Find where the given text appears and provide that cell's center as [x, y] coordinate. 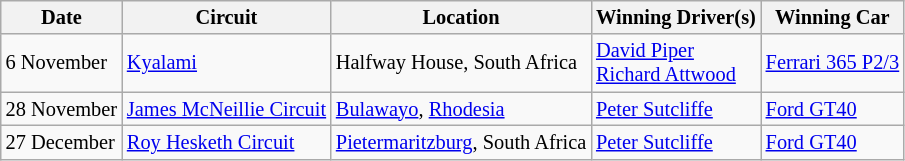
Circuit [226, 17]
Date [62, 17]
David Piper Richard Attwood [676, 63]
Location [461, 17]
6 November [62, 63]
Ferrari 365 P2/3 [832, 63]
Winning Driver(s) [676, 17]
Kyalami [226, 63]
James McNeillie Circuit [226, 109]
Bulawayo, Rhodesia [461, 109]
27 December [62, 142]
Winning Car [832, 17]
Halfway House, South Africa [461, 63]
Roy Hesketh Circuit [226, 142]
Pietermaritzburg, South Africa [461, 142]
28 November [62, 109]
